Search for the cell housing the specified text and yield its (x, y) center coordinate. 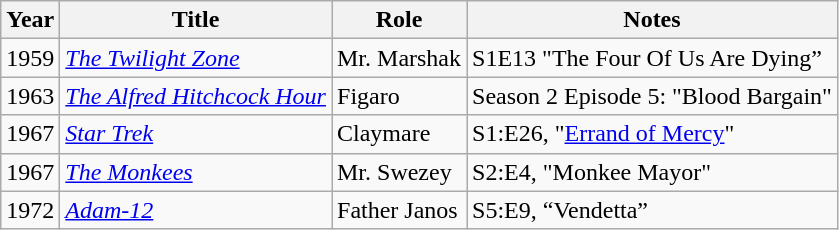
Year (30, 20)
Mr. Marshak (400, 58)
1963 (30, 96)
Star Trek (196, 134)
Mr. Swezey (400, 172)
S1E13 "The Four Of Us Are Dying” (652, 58)
S2:E4, "Monkee Mayor" (652, 172)
Title (196, 20)
Role (400, 20)
Figaro (400, 96)
Claymare (400, 134)
Adam-12 (196, 210)
S1:E26, "Errand of Mercy" (652, 134)
The Alfred Hitchcock Hour (196, 96)
Father Janos (400, 210)
S5:E9, “Vendetta” (652, 210)
The Twilight Zone (196, 58)
1972 (30, 210)
1959 (30, 58)
Notes (652, 20)
Season 2 Episode 5: "Blood Bargain" (652, 96)
The Monkees (196, 172)
